Locate the cell with the specified text and output its (X, Y) center coordinate. 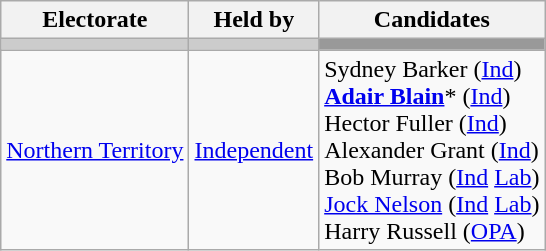
Electorate (95, 20)
Northern Territory (95, 150)
Sydney Barker (Ind)Adair Blain* (Ind)Hector Fuller (Ind)Alexander Grant (Ind)Bob Murray (Ind Lab)Jock Nelson (Ind Lab)Harry Russell (OPA) (432, 150)
Independent (254, 150)
Held by (254, 20)
Candidates (432, 20)
